Capture the cell that displays the provided text and extract its [X, Y] central coordinate. 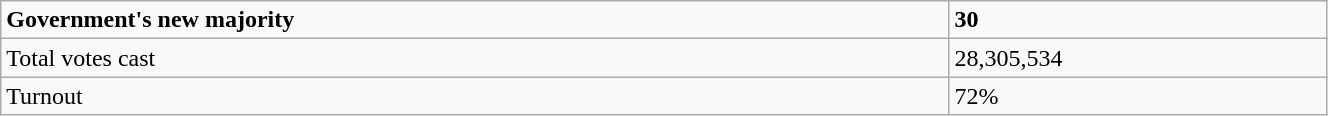
Turnout [475, 96]
Total votes cast [475, 58]
Government's new majority [475, 20]
28,305,534 [1138, 58]
72% [1138, 96]
30 [1138, 20]
